Capture the cell that displays the provided text and extract its (X, Y) central coordinate. 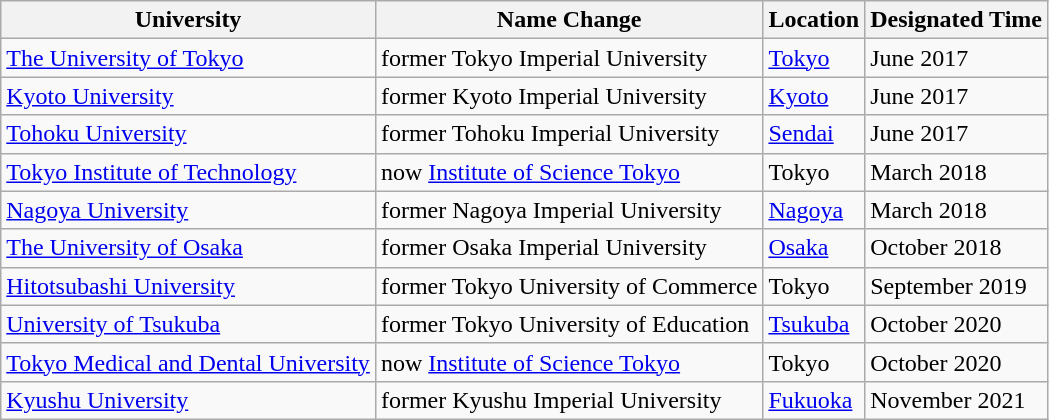
former Tokyo University of Commerce (569, 286)
Tokyo Medical and Dental University (188, 362)
Fukuoka (814, 400)
former Nagoya Imperial University (569, 210)
Sendai (814, 134)
Osaka (814, 248)
November 2021 (956, 400)
Tsukuba (814, 324)
Kyoto University (188, 96)
Designated Time (956, 20)
former Tokyo University of Education (569, 324)
Tokyo Institute of Technology (188, 172)
former Tohoku Imperial University (569, 134)
The University of Tokyo (188, 58)
September 2019 (956, 286)
Hitotsubashi University (188, 286)
Kyushu University (188, 400)
Nagoya (814, 210)
University (188, 20)
The University of Osaka (188, 248)
Tohoku University (188, 134)
University of Tsukuba (188, 324)
former Kyoto Imperial University (569, 96)
former Kyushu Imperial University (569, 400)
Kyoto (814, 96)
former Osaka Imperial University (569, 248)
Nagoya University (188, 210)
Name Change (569, 20)
October 2018 (956, 248)
Location (814, 20)
former Tokyo Imperial University (569, 58)
